Identify which cell holds the provided text, then report its [x, y] central coordinate. 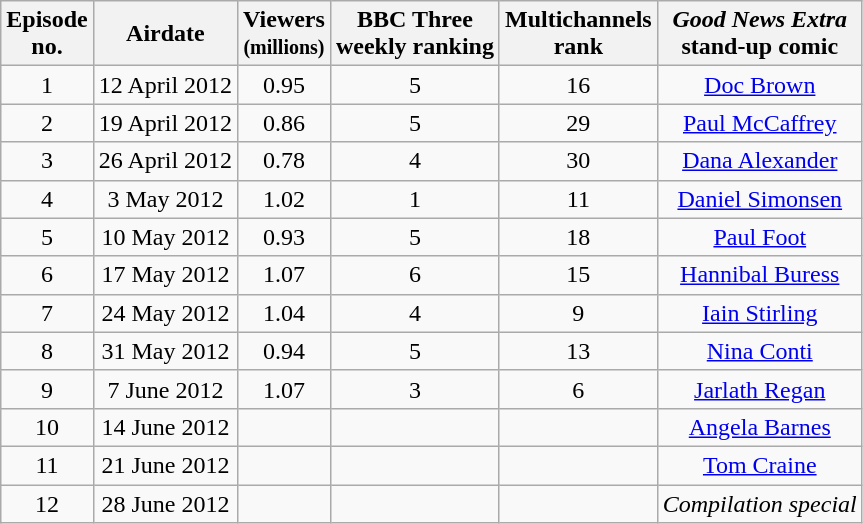
16 [578, 85]
Iain Stirling [760, 313]
1.04 [284, 313]
0.95 [284, 85]
26 April 2012 [165, 161]
7 June 2012 [165, 389]
19 April 2012 [165, 123]
28 June 2012 [165, 503]
0.93 [284, 237]
30 [578, 161]
Angela Barnes [760, 427]
Doc Brown [760, 85]
Compilation special [760, 503]
Episodeno. [47, 34]
Hannibal Buress [760, 275]
1.02 [284, 199]
29 [578, 123]
15 [578, 275]
12 April 2012 [165, 85]
10 [47, 427]
13 [578, 351]
31 May 2012 [165, 351]
18 [578, 237]
Paul McCaffrey [760, 123]
Daniel Simonsen [760, 199]
BBC Threeweekly ranking [414, 34]
21 June 2012 [165, 465]
7 [47, 313]
0.78 [284, 161]
Nina Conti [760, 351]
Tom Craine [760, 465]
Viewers(millions) [284, 34]
Airdate [165, 34]
Jarlath Regan [760, 389]
Dana Alexander [760, 161]
10 May 2012 [165, 237]
Paul Foot [760, 237]
8 [47, 351]
Good News Extrastand-up comic [760, 34]
Multichannelsrank [578, 34]
2 [47, 123]
12 [47, 503]
3 May 2012 [165, 199]
0.86 [284, 123]
17 May 2012 [165, 275]
0.94 [284, 351]
24 May 2012 [165, 313]
14 June 2012 [165, 427]
